For the text-containing cell, return its midpoint in [x, y] coordinate format. 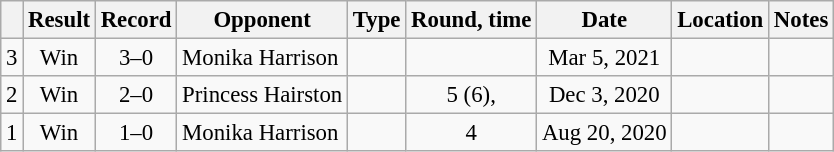
4 [472, 133]
Mar 5, 2021 [604, 58]
Record [136, 20]
Type [376, 20]
Aug 20, 2020 [604, 133]
Princess Hairston [262, 95]
Dec 3, 2020 [604, 95]
3–0 [136, 58]
Date [604, 20]
Location [720, 20]
3 [12, 58]
2 [12, 95]
1–0 [136, 133]
2–0 [136, 95]
Notes [802, 20]
Opponent [262, 20]
Result [60, 20]
Round, time [472, 20]
1 [12, 133]
5 (6), [472, 95]
